For the text-containing cell, return its midpoint in (X, Y) coordinate format. 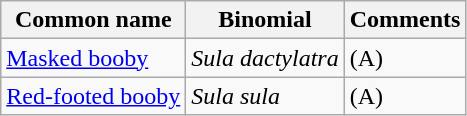
Sula dactylatra (265, 58)
Sula sula (265, 96)
Comments (405, 20)
Common name (94, 20)
Red-footed booby (94, 96)
Binomial (265, 20)
Masked booby (94, 58)
